Output the (X, Y) coordinate of the center of the cell containing the given text.  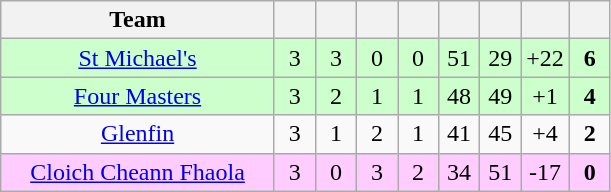
Four Masters (138, 96)
29 (500, 58)
45 (500, 134)
+4 (546, 134)
+1 (546, 96)
6 (590, 58)
41 (460, 134)
34 (460, 172)
4 (590, 96)
-17 (546, 172)
+22 (546, 58)
Team (138, 20)
Glenfin (138, 134)
Cloich Cheann Fhaola (138, 172)
49 (500, 96)
48 (460, 96)
St Michael's (138, 58)
